Pinpoint the cell where the given text exists, returning its (X, Y) midpoint coordinate. 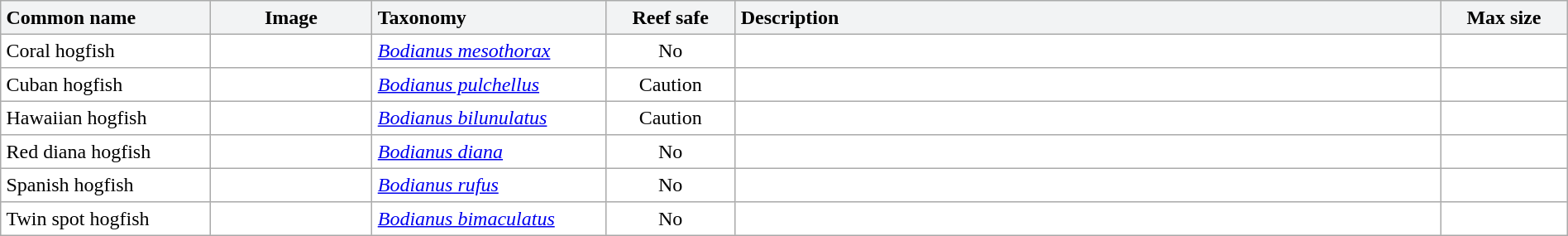
Image (291, 17)
Hawaiian hogfish (106, 118)
Description (1088, 17)
Bodianus bimaculatus (490, 219)
Bodianus bilunulatus (490, 118)
Reef safe (670, 17)
Cuban hogfish (106, 84)
Coral hogfish (106, 51)
Common name (106, 17)
Bodianus pulchellus (490, 84)
Bodianus rufus (490, 185)
Spanish hogfish (106, 185)
Bodianus diana (490, 152)
Bodianus mesothorax (490, 51)
Twin spot hogfish (106, 219)
Taxonomy (490, 17)
Red diana hogfish (106, 152)
Max size (1504, 17)
